From the cell containing the given text, extract its center point as [X, Y] coordinate. 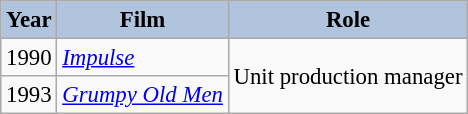
1993 [29, 95]
Unit production manager [348, 76]
Year [29, 20]
Role [348, 20]
Impulse [142, 58]
Film [142, 20]
Grumpy Old Men [142, 95]
1990 [29, 58]
